Locate the cell with the specified text and output its (X, Y) center coordinate. 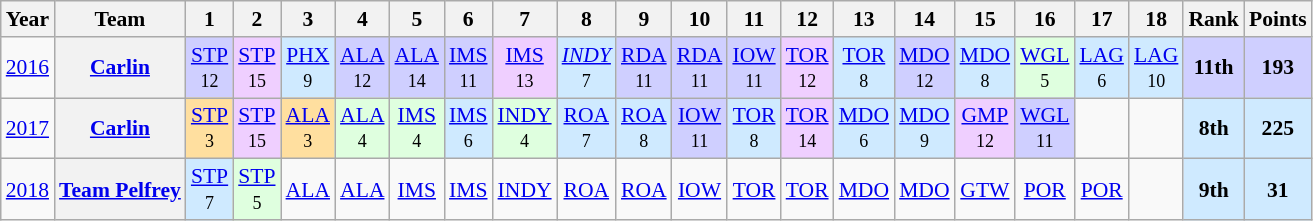
ALA14 (417, 68)
ROA8 (644, 128)
16 (1044, 19)
ALA4 (362, 128)
193 (1278, 68)
15 (986, 19)
IOW (700, 190)
7 (525, 19)
INDY4 (525, 128)
IMS11 (468, 68)
11th (1214, 68)
31 (1278, 190)
STP7 (210, 190)
MDO6 (864, 128)
2018 (28, 190)
PHX9 (308, 68)
ROA7 (586, 128)
ALA3 (308, 128)
LAG10 (1156, 68)
Rank (1214, 19)
2 (256, 19)
INDY7 (586, 68)
1 (210, 19)
STP12 (210, 68)
STP3 (210, 128)
GMP12 (986, 128)
10 (700, 19)
WGL5 (1044, 68)
2017 (28, 128)
Team Pelfrey (120, 190)
MDO8 (986, 68)
225 (1278, 128)
8 (586, 19)
18 (1156, 19)
4 (362, 19)
TOR12 (808, 68)
11 (754, 19)
IMS6 (468, 128)
9 (644, 19)
8th (1214, 128)
LAG6 (1101, 68)
ALA12 (362, 68)
MDO9 (924, 128)
IMS13 (525, 68)
Year (28, 19)
GTW (986, 190)
9th (1214, 190)
TOR14 (808, 128)
WGL11 (1044, 128)
2016 (28, 68)
STP5 (256, 190)
14 (924, 19)
Team (120, 19)
17 (1101, 19)
12 (808, 19)
IMS4 (417, 128)
6 (468, 19)
Points (1278, 19)
MDO12 (924, 68)
INDY (525, 190)
13 (864, 19)
5 (417, 19)
3 (308, 19)
